Pinpoint the cell where the given text exists, returning its (x, y) midpoint coordinate. 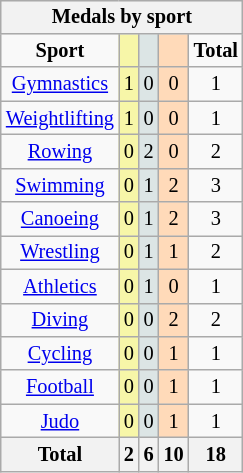
Athletics (60, 286)
Gymnastics (60, 84)
18 (216, 455)
Wrestling (60, 253)
Weightlifting (60, 118)
Football (60, 387)
Sport (60, 51)
Canoeing (60, 219)
Medals by sport (122, 17)
Cycling (60, 354)
10 (174, 455)
Diving (60, 320)
Swimming (60, 185)
Judo (60, 421)
Rowing (60, 152)
6 (149, 455)
